Pinpoint the cell where the given text exists, returning its (X, Y) midpoint coordinate. 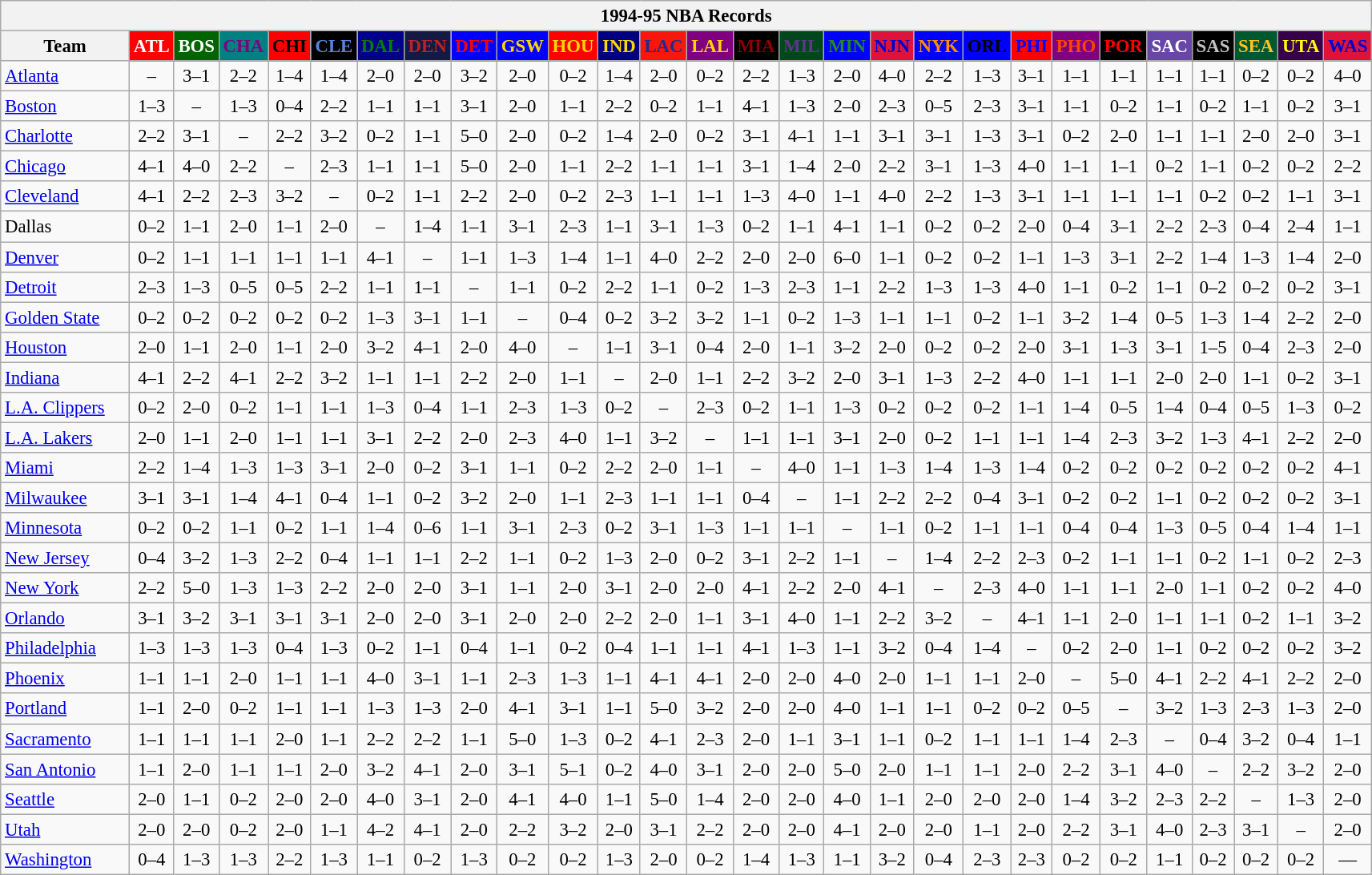
NJN (892, 46)
POR (1123, 46)
WAS (1348, 46)
NYK (939, 46)
Utah (66, 829)
Washington (66, 860)
BOS (196, 46)
Phoenix (66, 679)
CLE (333, 46)
HOU (573, 46)
MIL (802, 46)
6–0 (847, 257)
DAL (381, 46)
4–2 (381, 829)
MIA (756, 46)
— (1348, 860)
Denver (66, 257)
PHO (1076, 46)
Indiana (66, 377)
MIN (847, 46)
CHI (289, 46)
Milwaukee (66, 498)
5–1 (573, 769)
Dallas (66, 227)
L.A. Clippers (66, 408)
CHA (243, 46)
Seattle (66, 799)
0–6 (428, 528)
GSW (522, 46)
LAC (663, 46)
Atlanta (66, 76)
New Jersey (66, 558)
IND (619, 46)
Portland (66, 709)
San Antonio (66, 769)
Golden State (66, 317)
Philadelphia (66, 648)
Chicago (66, 167)
Orlando (66, 619)
Miami (66, 468)
SAS (1213, 46)
ATL (151, 46)
Team (66, 46)
Boston (66, 107)
L.A. Lakers (66, 437)
Charlotte (66, 136)
LAL (710, 46)
2–4 (1301, 227)
New York (66, 588)
Minnesota (66, 528)
ORL (987, 46)
DET (474, 46)
Sacramento (66, 739)
SEA (1256, 46)
Detroit (66, 287)
1–5 (1213, 347)
Houston (66, 347)
1994-95 NBA Records (686, 16)
SAC (1169, 46)
DEN (428, 46)
PHI (1032, 46)
Cleveland (66, 196)
UTA (1301, 46)
